Return [x, y] of the center of cell containing provided text 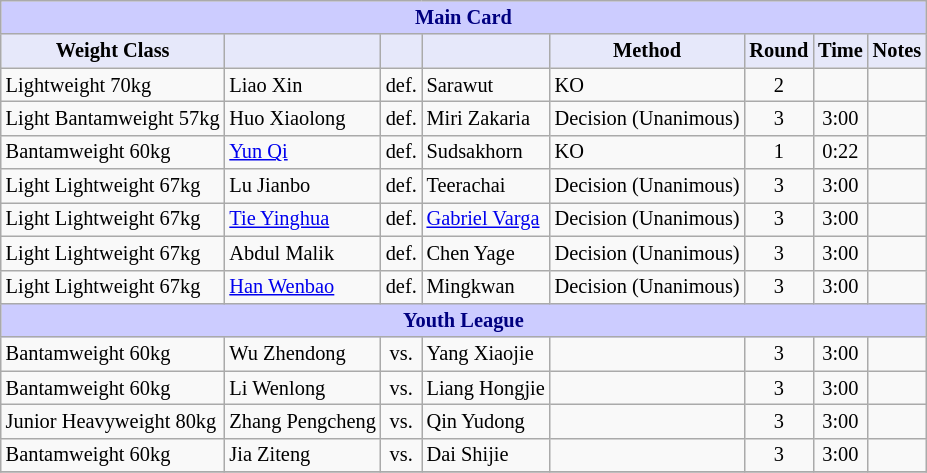
Tie Yinghua [302, 219]
Liang Hongjie [486, 388]
Han Wenbao [302, 287]
Abdul Malik [302, 253]
Wu Zhendong [302, 354]
Sarawut [486, 85]
1 [778, 152]
Round [778, 51]
Huo Xiaolong [302, 118]
Yang Xiaojie [486, 354]
Miri Zakaria [486, 118]
Jia Ziteng [302, 455]
2 [778, 85]
Gabriel Varga [486, 219]
Lu Jianbo [302, 186]
0:22 [840, 152]
Notes [897, 51]
Qin Yudong [486, 421]
Weight Class [113, 51]
Light Bantamweight 57kg [113, 118]
Zhang Pengcheng [302, 421]
Liao Xin [302, 85]
Time [840, 51]
Youth League [464, 320]
Method [648, 51]
Chen Yage [486, 253]
Lightweight 70kg [113, 85]
Dai Shijie [486, 455]
Mingkwan [486, 287]
Junior Heavyweight 80kg [113, 421]
Sudsakhorn [486, 152]
Teerachai [486, 186]
Main Card [464, 17]
Yun Qi [302, 152]
Li Wenlong [302, 388]
